Search for the cell housing the specified text and yield its [X, Y] center coordinate. 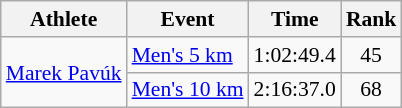
2:16:37.0 [295, 90]
Time [295, 19]
Men's 10 km [188, 90]
Event [188, 19]
Marek Pavúk [64, 72]
1:02:49.4 [295, 55]
Rank [372, 19]
Men's 5 km [188, 55]
Athlete [64, 19]
45 [372, 55]
68 [372, 90]
